Search for the cell housing the specified text and yield its (x, y) center coordinate. 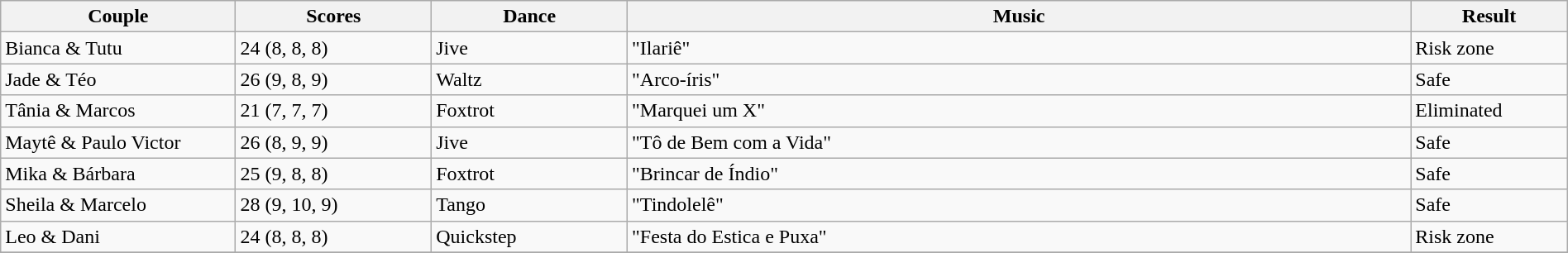
25 (9, 8, 8) (334, 174)
Scores (334, 17)
"Tô de Bem com a Vida" (1019, 142)
"Ilariê" (1019, 48)
28 (9, 10, 9) (334, 205)
Waltz (529, 79)
"Arco-íris" (1019, 79)
Music (1019, 17)
Sheila & Marcelo (118, 205)
Result (1489, 17)
Couple (118, 17)
Jade & Téo (118, 79)
"Festa do Estica e Puxa" (1019, 236)
Leo & Dani (118, 236)
21 (7, 7, 7) (334, 111)
26 (8, 9, 9) (334, 142)
"Marquei um X" (1019, 111)
Quickstep (529, 236)
Bianca & Tutu (118, 48)
Tango (529, 205)
26 (9, 8, 9) (334, 79)
"Tindolelê" (1019, 205)
Maytê & Paulo Victor (118, 142)
Tânia & Marcos (118, 111)
"Brincar de Índio" (1019, 174)
Mika & Bárbara (118, 174)
Dance (529, 17)
Eliminated (1489, 111)
